Return [X, Y] of the center of cell containing provided text 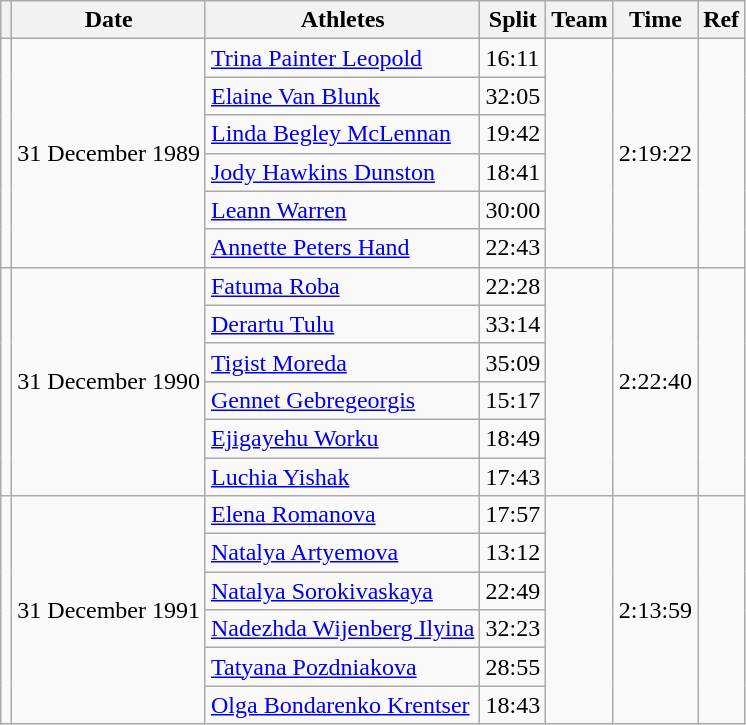
Gennet Gebregeorgis [342, 400]
22:28 [513, 286]
Tigist Moreda [342, 362]
28:55 [513, 667]
Ejigayehu Worku [342, 438]
2:22:40 [655, 381]
32:23 [513, 629]
Split [513, 20]
2:19:22 [655, 153]
33:14 [513, 324]
Linda Begley McLennan [342, 134]
18:43 [513, 705]
15:17 [513, 400]
Trina Painter Leopold [342, 58]
17:43 [513, 477]
32:05 [513, 96]
Jody Hawkins Dunston [342, 172]
18:41 [513, 172]
35:09 [513, 362]
Time [655, 20]
22:49 [513, 591]
Fatuma Roba [342, 286]
17:57 [513, 515]
31 December 1989 [109, 153]
Team [580, 20]
Nadezhda Wijenberg Ilyina [342, 629]
16:11 [513, 58]
30:00 [513, 210]
31 December 1991 [109, 610]
13:12 [513, 553]
Elena Romanova [342, 515]
19:42 [513, 134]
Tatyana Pozdniakova [342, 667]
Derartu Tulu [342, 324]
Natalya Sorokivaskaya [342, 591]
Annette Peters Hand [342, 248]
2:13:59 [655, 610]
Olga Bondarenko Krentser [342, 705]
Leann Warren [342, 210]
Natalya Artyemova [342, 553]
22:43 [513, 248]
Date [109, 20]
18:49 [513, 438]
31 December 1990 [109, 381]
Luchia Yishak [342, 477]
Athletes [342, 20]
Elaine Van Blunk [342, 96]
Ref [722, 20]
